For the text-containing cell, return its midpoint in [x, y] coordinate format. 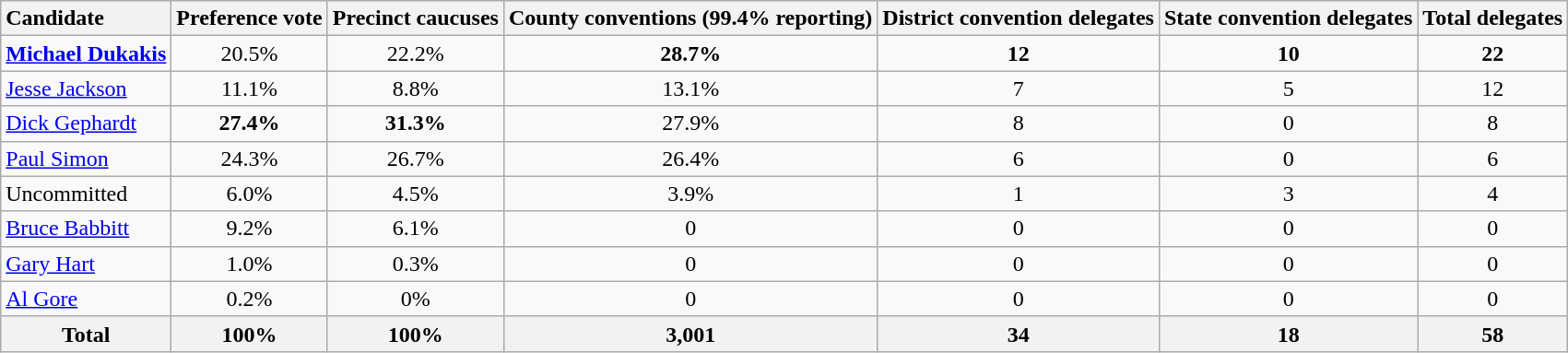
Total [87, 334]
County conventions (99.4% reporting) [690, 18]
1 [1019, 194]
27.4% [249, 124]
8.8% [415, 88]
6.1% [415, 229]
Paul Simon [87, 159]
27.9% [690, 124]
26.4% [690, 159]
9.2% [249, 229]
0.3% [415, 264]
22 [1493, 53]
0.2% [249, 299]
Michael Dukakis [87, 53]
Preference vote [249, 18]
Jesse Jackson [87, 88]
4.5% [415, 194]
22.2% [415, 53]
10 [1288, 53]
Al Gore [87, 299]
11.1% [249, 88]
1.0% [249, 264]
Candidate [87, 18]
3,001 [690, 334]
Bruce Babbitt [87, 229]
3.9% [690, 194]
26.7% [415, 159]
31.3% [415, 124]
18 [1288, 334]
Uncommitted [87, 194]
0% [415, 299]
Precinct caucuses [415, 18]
5 [1288, 88]
3 [1288, 194]
6.0% [249, 194]
State convention delegates [1288, 18]
Total delegates [1493, 18]
District convention delegates [1019, 18]
24.3% [249, 159]
13.1% [690, 88]
34 [1019, 334]
20.5% [249, 53]
7 [1019, 88]
4 [1493, 194]
28.7% [690, 53]
Gary Hart [87, 264]
58 [1493, 334]
Dick Gephardt [87, 124]
